Output the (x, y) coordinate of the center of the cell containing the given text.  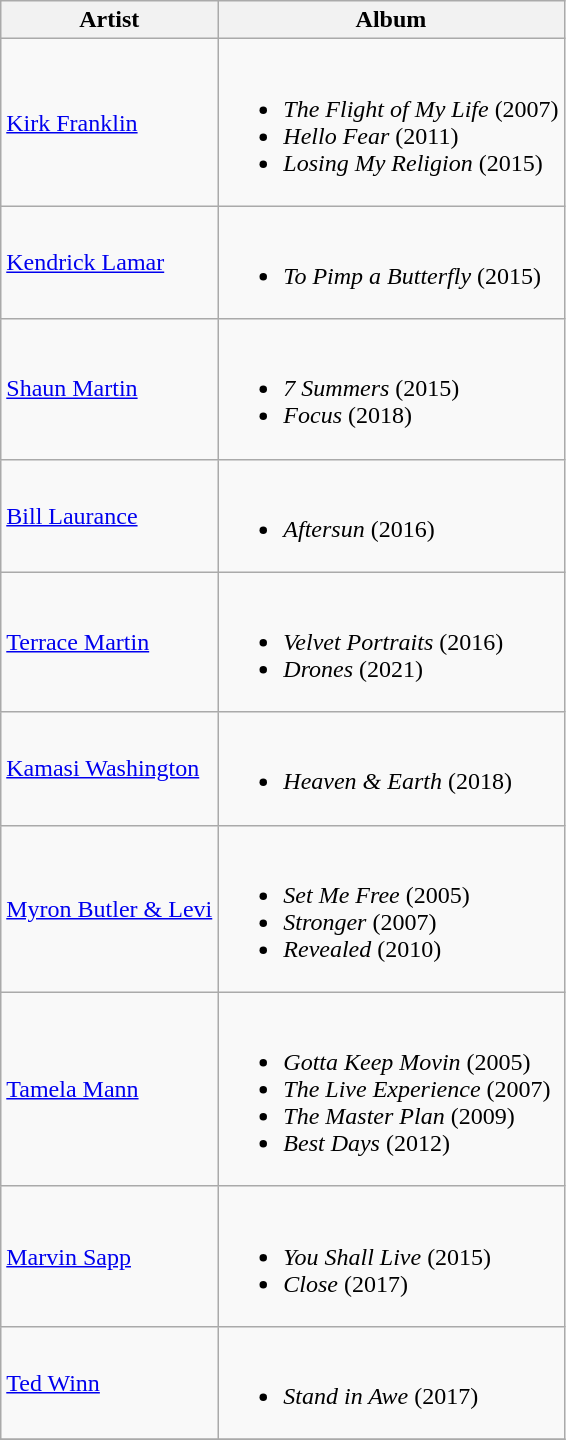
Stand in Awe (2017) (391, 1382)
Velvet Portraits (2016)Drones (2021) (391, 642)
Bill Laurance (110, 516)
Myron Butler & Levi (110, 908)
Kirk Franklin (110, 122)
Shaun Martin (110, 389)
To Pimp a Butterfly (2015) (391, 262)
Kendrick Lamar (110, 262)
7 Summers (2015)Focus (2018) (391, 389)
Terrace Martin (110, 642)
Kamasi Washington (110, 768)
Gotta Keep Movin (2005)The Live Experience (2007)The Master Plan (2009)Best Days (2012) (391, 1089)
Artist (110, 20)
You Shall Live (2015)Close (2017) (391, 1256)
Album (391, 20)
Heaven & Earth (2018) (391, 768)
Marvin Sapp (110, 1256)
Set Me Free (2005)Stronger (2007)Revealed (2010) (391, 908)
Tamela Mann (110, 1089)
The Flight of My Life (2007)Hello Fear (2011)Losing My Religion (2015) (391, 122)
Aftersun (2016) (391, 516)
Ted Winn (110, 1382)
